Capture the cell that displays the provided text and extract its (x, y) central coordinate. 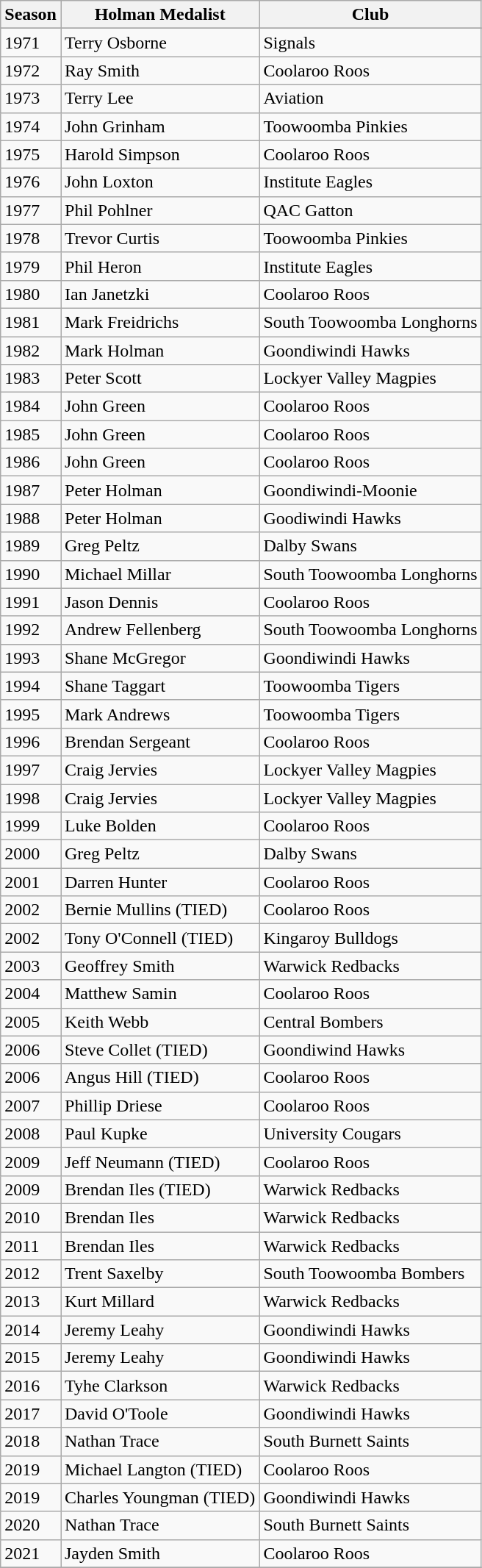
Michael Millar (159, 574)
Andrew Fellenberg (159, 630)
1996 (31, 742)
1998 (31, 798)
Tony O'Connell (TIED) (159, 938)
Trent Saxelby (159, 1274)
2005 (31, 1022)
Brendan Sergeant (159, 742)
1986 (31, 462)
Brendan Iles (TIED) (159, 1189)
2021 (31, 1553)
1977 (31, 210)
1990 (31, 574)
Matthew Samin (159, 994)
Tyhe Clarkson (159, 1386)
Jeff Neumann (TIED) (159, 1161)
Terry Lee (159, 99)
Phil Heron (159, 266)
1982 (31, 351)
2001 (31, 882)
1988 (31, 518)
1981 (31, 322)
2007 (31, 1106)
1987 (31, 490)
David O'Toole (159, 1414)
Luke Bolden (159, 826)
South Toowoomba Bombers (370, 1274)
Trevor Curtis (159, 238)
1999 (31, 826)
1978 (31, 238)
Terry Osborne (159, 43)
Paul Kupke (159, 1134)
1979 (31, 266)
Central Bombers (370, 1022)
Kingaroy Bulldogs (370, 938)
1983 (31, 379)
Angus Hill (TIED) (159, 1078)
Mark Freidrichs (159, 322)
2012 (31, 1274)
2015 (31, 1358)
2000 (31, 854)
2014 (31, 1330)
1984 (31, 407)
2004 (31, 994)
1997 (31, 770)
2016 (31, 1386)
Ian Janetzki (159, 294)
Jason Dennis (159, 602)
John Grinham (159, 126)
Mark Holman (159, 351)
1973 (31, 99)
1993 (31, 658)
Shane McGregor (159, 658)
Mark Andrews (159, 714)
2018 (31, 1442)
Jayden Smith (159, 1553)
1994 (31, 686)
2011 (31, 1246)
1992 (31, 630)
1971 (31, 43)
Charles Youngman (TIED) (159, 1497)
1972 (31, 71)
Steve Collet (TIED) (159, 1050)
1974 (31, 126)
1995 (31, 714)
QAC Gatton (370, 210)
2013 (31, 1302)
2010 (31, 1217)
Shane Taggart (159, 686)
1989 (31, 546)
Club (370, 15)
University Cougars (370, 1134)
Phil Pohlner (159, 210)
1980 (31, 294)
Kurt Millard (159, 1302)
John Loxton (159, 182)
Phillip Driese (159, 1106)
1975 (31, 154)
2017 (31, 1414)
Holman Medalist (159, 15)
Signals (370, 43)
Aviation (370, 99)
Ray Smith (159, 71)
2003 (31, 966)
Harold Simpson (159, 154)
1991 (31, 602)
1985 (31, 434)
1976 (31, 182)
Darren Hunter (159, 882)
Michael Langton (TIED) (159, 1469)
Bernie Mullins (TIED) (159, 910)
Goodiwindi Hawks (370, 518)
2020 (31, 1525)
Geoffrey Smith (159, 966)
2008 (31, 1134)
Peter Scott (159, 379)
Season (31, 15)
Keith Webb (159, 1022)
Goondiwindi-Moonie (370, 490)
Goondiwind Hawks (370, 1050)
